Locate the cell with the specified text and output its [X, Y] center coordinate. 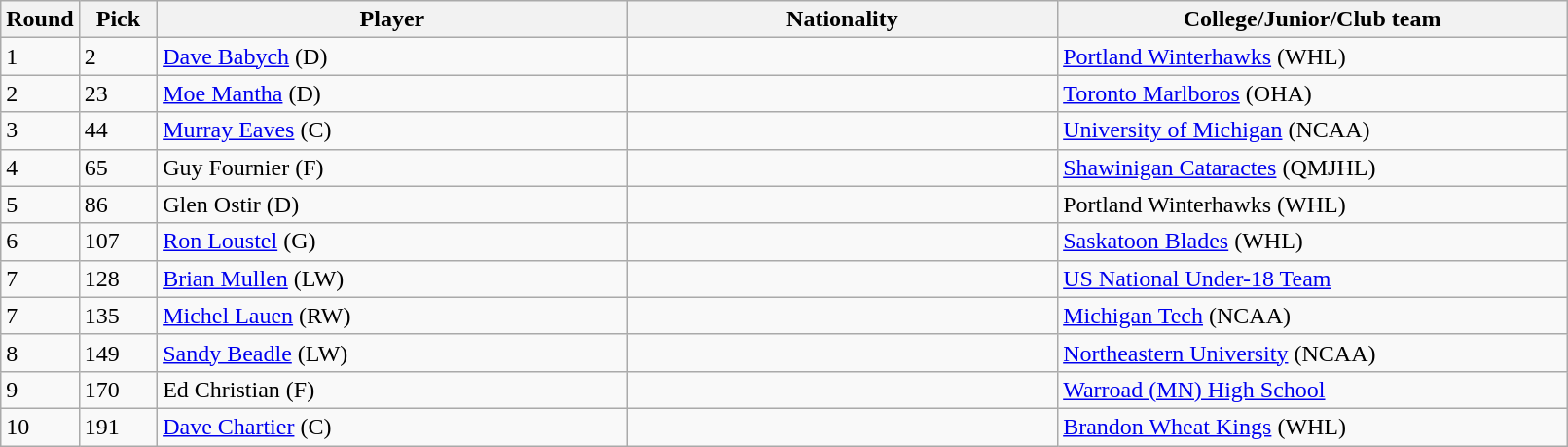
Brian Mullen (LW) [393, 279]
Nationality [842, 19]
6 [40, 242]
Pick [118, 19]
Player [393, 19]
College/Junior/Club team [1312, 19]
1 [40, 56]
Michigan Tech (NCAA) [1312, 316]
44 [118, 130]
65 [118, 168]
170 [118, 390]
10 [40, 427]
149 [118, 353]
191 [118, 427]
Northeastern University (NCAA) [1312, 353]
Dave Chartier (C) [393, 427]
8 [40, 353]
Michel Lauen (RW) [393, 316]
Ron Loustel (G) [393, 242]
Shawinigan Cataractes (QMJHL) [1312, 168]
128 [118, 279]
9 [40, 390]
Ed Christian (F) [393, 390]
Guy Fournier (F) [393, 168]
107 [118, 242]
Toronto Marlboros (OHA) [1312, 93]
Sandy Beadle (LW) [393, 353]
University of Michigan (NCAA) [1312, 130]
Saskatoon Blades (WHL) [1312, 242]
3 [40, 130]
23 [118, 93]
Round [40, 19]
Murray Eaves (C) [393, 130]
4 [40, 168]
Moe Mantha (D) [393, 93]
86 [118, 205]
135 [118, 316]
Brandon Wheat Kings (WHL) [1312, 427]
Glen Ostir (D) [393, 205]
Dave Babych (D) [393, 56]
5 [40, 205]
US National Under-18 Team [1312, 279]
Warroad (MN) High School [1312, 390]
